Determine the (X, Y) coordinate at the center of the cell enclosing the given text.  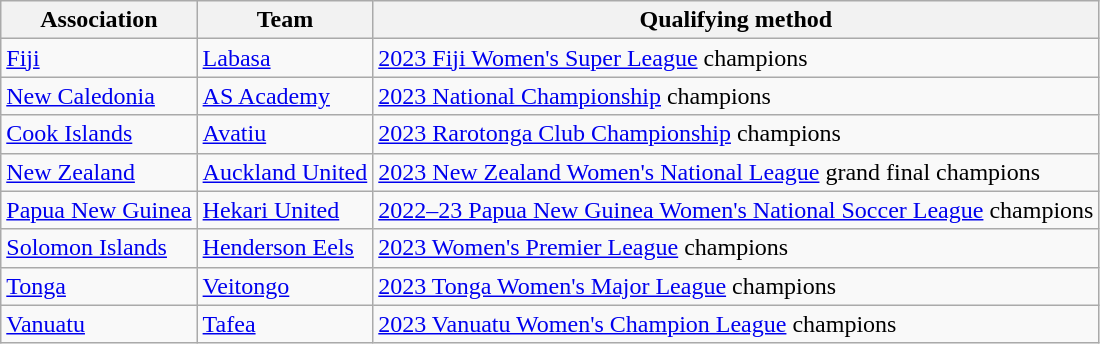
Cook Islands (99, 134)
Veitongo (285, 286)
Henderson Eels (285, 248)
Tonga (99, 286)
New Caledonia (99, 96)
Fiji (99, 58)
Vanuatu (99, 324)
Team (285, 20)
Hekari United (285, 210)
Labasa (285, 58)
New Zealand (99, 172)
Solomon Islands (99, 248)
2023 Fiji Women's Super League champions (736, 58)
2023 Tonga Women's Major League champions (736, 286)
2023 National Championship champions (736, 96)
Papua New Guinea (99, 210)
2023 Rarotonga Club Championship champions (736, 134)
2023 New Zealand Women's National League grand final champions (736, 172)
Avatiu (285, 134)
Tafea (285, 324)
Association (99, 20)
2023 Women's Premier League champions (736, 248)
AS Academy (285, 96)
Qualifying method (736, 20)
2022–23 Papua New Guinea Women's National Soccer League champions (736, 210)
2023 Vanuatu Women's Champion League champions (736, 324)
Auckland United (285, 172)
